Find where the given text appears and provide that cell's center as [x, y] coordinate. 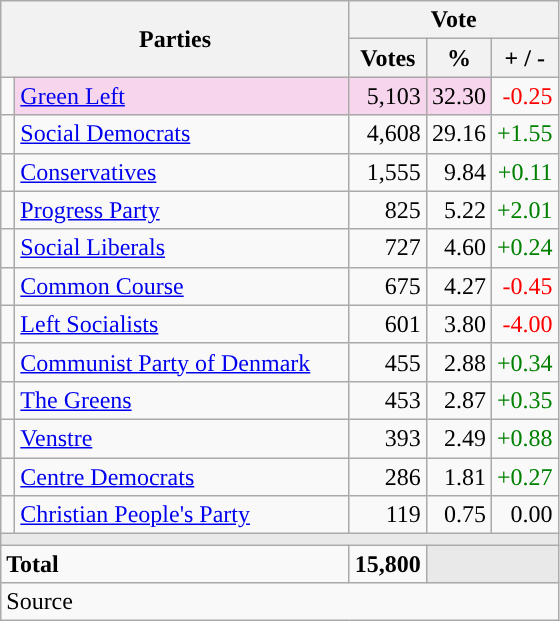
Communist Party of Denmark [182, 362]
2.87 [458, 400]
+ / - [524, 58]
-0.25 [524, 96]
2.88 [458, 362]
Vote [454, 20]
Green Left [182, 96]
9.84 [458, 172]
4.27 [458, 286]
Social Liberals [182, 248]
29.16 [458, 134]
% [458, 58]
4,608 [388, 134]
675 [388, 286]
0.00 [524, 515]
Centre Democrats [182, 477]
5,103 [388, 96]
Total [176, 564]
4.60 [458, 248]
-4.00 [524, 324]
15,800 [388, 564]
1.81 [458, 477]
3.80 [458, 324]
+0.24 [524, 248]
Social Democrats [182, 134]
+2.01 [524, 210]
Left Socialists [182, 324]
Source [280, 602]
5.22 [458, 210]
119 [388, 515]
+0.11 [524, 172]
Common Course [182, 286]
The Greens [182, 400]
0.75 [458, 515]
Progress Party [182, 210]
453 [388, 400]
455 [388, 362]
Conservatives [182, 172]
1,555 [388, 172]
727 [388, 248]
601 [388, 324]
393 [388, 438]
Votes [388, 58]
+1.55 [524, 134]
+0.35 [524, 400]
286 [388, 477]
-0.45 [524, 286]
Parties [176, 39]
+0.27 [524, 477]
825 [388, 210]
+0.34 [524, 362]
+0.88 [524, 438]
Christian People's Party [182, 515]
32.30 [458, 96]
2.49 [458, 438]
Venstre [182, 438]
